Provide the (x, y) coordinate of the cell's center where the given text is located.  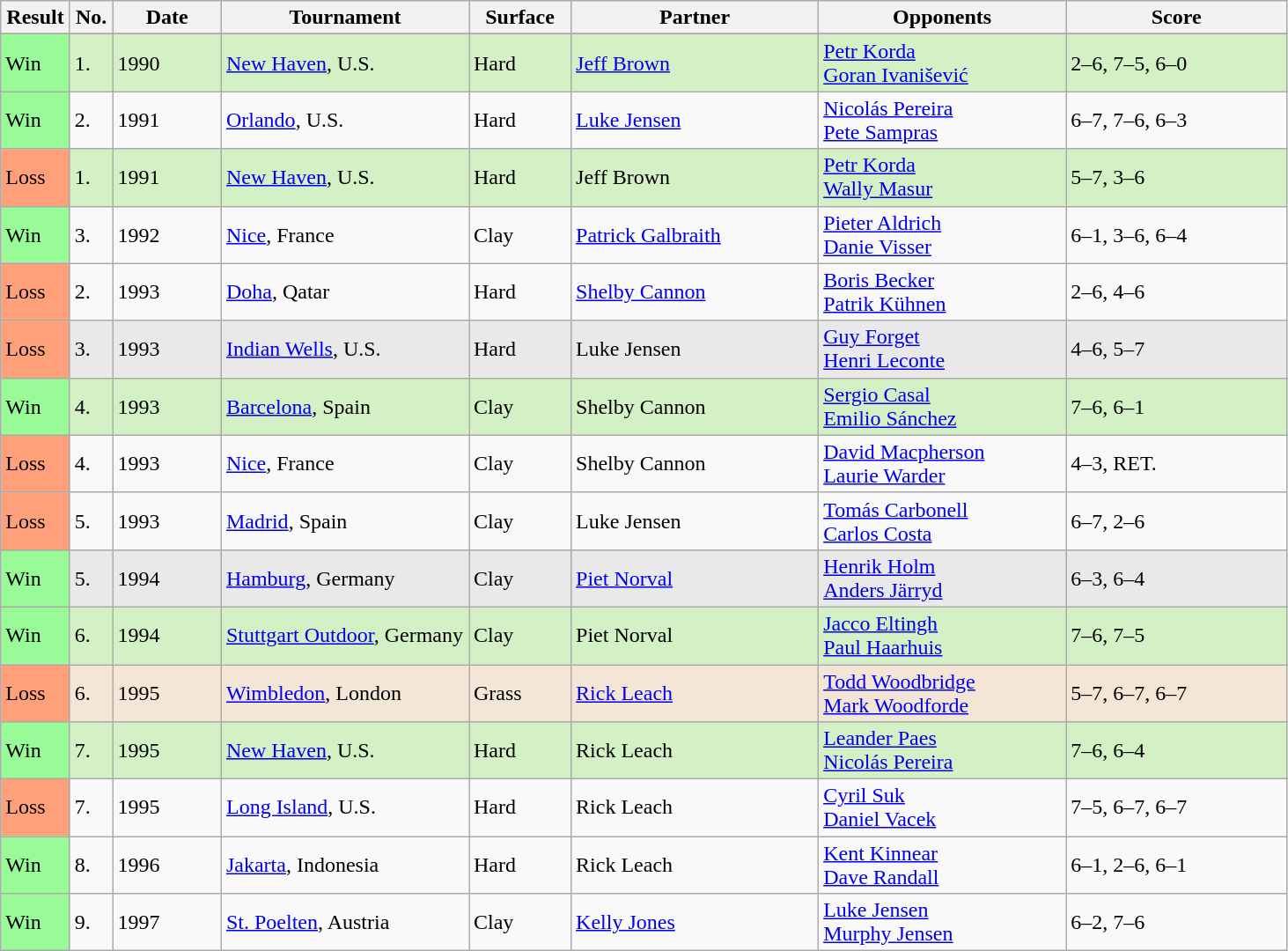
Tomás Carbonell Carlos Costa (942, 521)
Guy Forget Henri Leconte (942, 349)
Patrick Galbraith (696, 234)
Score (1176, 18)
Hamburg, Germany (345, 578)
Indian Wells, U.S. (345, 349)
2–6, 4–6 (1176, 292)
Boris Becker Patrik Kühnen (942, 292)
Doha, Qatar (345, 292)
Opponents (942, 18)
6–7, 7–6, 6–3 (1176, 120)
6–1, 3–6, 6–4 (1176, 234)
Pieter Aldrich Danie Visser (942, 234)
5–7, 3–6 (1176, 178)
Todd Woodbridge Mark Woodforde (942, 692)
1990 (167, 63)
6–2, 7–6 (1176, 923)
Long Island, U.S. (345, 808)
1992 (167, 234)
Leander Paes Nicolás Pereira (942, 750)
Henrik Holm Anders Järryd (942, 578)
Cyril Suk Daniel Vacek (942, 808)
Jacco Eltingh Paul Haarhuis (942, 636)
Partner (696, 18)
Nicolás Pereira Pete Sampras (942, 120)
David Macpherson Laurie Warder (942, 463)
Kelly Jones (696, 923)
Madrid, Spain (345, 521)
7–6, 6–1 (1176, 407)
Orlando, U.S. (345, 120)
Barcelona, Spain (345, 407)
Sergio Casal Emilio Sánchez (942, 407)
Jakarta, Indonesia (345, 865)
8. (92, 865)
No. (92, 18)
Result (35, 18)
Surface (519, 18)
6–7, 2–6 (1176, 521)
9. (92, 923)
6–1, 2–6, 6–1 (1176, 865)
2–6, 7–5, 6–0 (1176, 63)
4–6, 5–7 (1176, 349)
Tournament (345, 18)
Wimbledon, London (345, 692)
Petr Korda Goran Ivanišević (942, 63)
7–6, 6–4 (1176, 750)
1997 (167, 923)
6–3, 6–4 (1176, 578)
Date (167, 18)
7–6, 7–5 (1176, 636)
5–7, 6–7, 6–7 (1176, 692)
1996 (167, 865)
Stuttgart Outdoor, Germany (345, 636)
7–5, 6–7, 6–7 (1176, 808)
Luke Jensen Murphy Jensen (942, 923)
4–3, RET. (1176, 463)
St. Poelten, Austria (345, 923)
Grass (519, 692)
Petr Korda Wally Masur (942, 178)
Kent Kinnear Dave Randall (942, 865)
